Identify which cell holds the provided text, then report its [x, y] central coordinate. 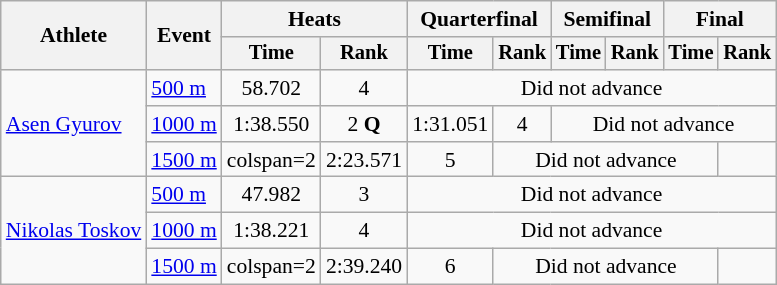
Asen Gyurov [74, 124]
Athlete [74, 36]
1:38.221 [272, 231]
Final [720, 19]
2:23.571 [364, 160]
Quarterfinal [479, 19]
1:31.051 [450, 124]
6 [450, 267]
2 Q [364, 124]
47.982 [272, 195]
5 [450, 160]
Nikolas Toskov [74, 230]
1:38.550 [272, 124]
58.702 [272, 88]
Heats [314, 19]
Semifinal [607, 19]
2:39.240 [364, 267]
3 [364, 195]
Event [184, 36]
